Scan for the cell matching the given text and deliver its (x, y) coordinate at center. 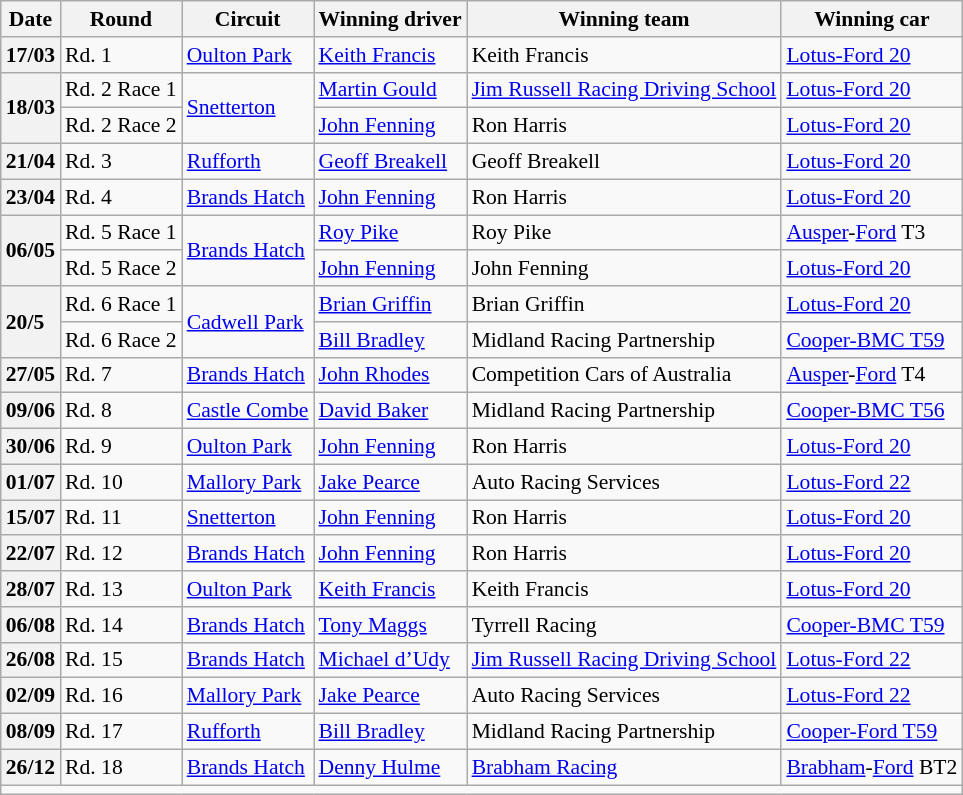
Brabham-Ford BT2 (872, 767)
Tyrrell Racing (624, 625)
01/07 (30, 482)
Rd. 15 (121, 660)
22/07 (30, 554)
02/09 (30, 696)
Ausper-Ford T3 (872, 233)
Rd. 5 Race 1 (121, 233)
Brabham Racing (624, 767)
Martin Gould (390, 90)
Rd. 7 (121, 375)
Rd. 17 (121, 732)
27/05 (30, 375)
Denny Hulme (390, 767)
Michael d’Udy (390, 660)
Tony Maggs (390, 625)
06/08 (30, 625)
Rd. 16 (121, 696)
Winning car (872, 19)
Rd. 8 (121, 411)
John Rhodes (390, 375)
26/08 (30, 660)
30/06 (30, 447)
23/04 (30, 197)
Rd. 6 Race 1 (121, 304)
17/03 (30, 55)
20/5 (30, 322)
Cooper-BMC T56 (872, 411)
28/07 (30, 589)
06/05 (30, 250)
Cadwell Park (248, 322)
Rd. 9 (121, 447)
Rd. 2 Race 1 (121, 90)
Rd. 3 (121, 162)
Rd. 11 (121, 518)
15/07 (30, 518)
Winning driver (390, 19)
Rd. 4 (121, 197)
18/03 (30, 108)
Rd. 12 (121, 554)
09/06 (30, 411)
Rd. 5 Race 2 (121, 269)
21/04 (30, 162)
Rd. 10 (121, 482)
Rd. 14 (121, 625)
Date (30, 19)
Rd. 18 (121, 767)
08/09 (30, 732)
Rd. 13 (121, 589)
26/12 (30, 767)
Castle Combe (248, 411)
Round (121, 19)
Circuit (248, 19)
David Baker (390, 411)
Cooper-Ford T59 (872, 732)
Ausper-Ford T4 (872, 375)
Competition Cars of Australia (624, 375)
Rd. 2 Race 2 (121, 126)
Rd. 1 (121, 55)
Winning team (624, 19)
Rd. 6 Race 2 (121, 340)
